Extract the (x, y) coordinate from the center of the cell holding the provided text.  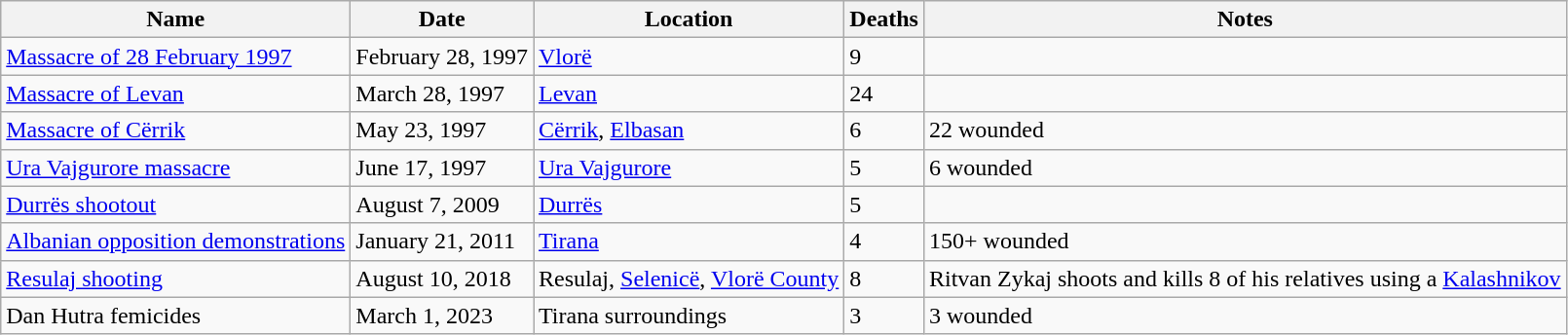
Tirana surroundings (690, 316)
22 wounded (1245, 130)
Resulaj, Selenicë, Vlorë County (690, 279)
Levan (690, 93)
6 (884, 130)
Ura Vajgurore massacre (175, 167)
January 21, 2011 (442, 242)
24 (884, 93)
3 wounded (1245, 316)
August 10, 2018 (442, 279)
Location (690, 19)
Albanian opposition demonstrations (175, 242)
Durrës (690, 205)
Resulaj shooting (175, 279)
Durrës shootout (175, 205)
August 7, 2009 (442, 205)
Dan Hutra femicides (175, 316)
Vlorë (690, 56)
6 wounded (1245, 167)
4 (884, 242)
8 (884, 279)
Cërrik, Elbasan (690, 130)
3 (884, 316)
150+ wounded (1245, 242)
Ura Vajgurore (690, 167)
Name (175, 19)
9 (884, 56)
Deaths (884, 19)
Date (442, 19)
Massacre of Levan (175, 93)
Ritvan Zykaj shoots and kills 8 of his relatives using a Kalashnikov (1245, 279)
Massacre of Cërrik (175, 130)
February 28, 1997 (442, 56)
March 28, 1997 (442, 93)
May 23, 1997 (442, 130)
June 17, 1997 (442, 167)
Notes (1245, 19)
Tirana (690, 242)
March 1, 2023 (442, 316)
Massacre of 28 February 1997 (175, 56)
